Search for the cell housing the specified text and yield its [X, Y] center coordinate. 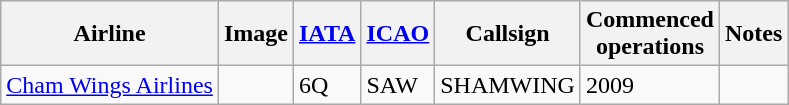
SHAMWING [508, 85]
Callsign [508, 34]
IATA [327, 34]
Commencedoperations [650, 34]
SAW [398, 85]
Airline [110, 34]
ICAO [398, 34]
6Q [327, 85]
Cham Wings Airlines [110, 85]
Image [256, 34]
Notes [753, 34]
2009 [650, 85]
